Return the (X, Y) coordinate for the center point of the cell that contains the specified text.  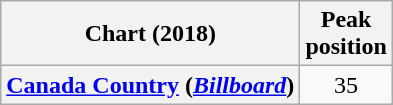
Canada Country (Billboard) (150, 85)
35 (346, 85)
Chart (2018) (150, 34)
Peakposition (346, 34)
